Detect which cell encompasses the target text, then output its [x, y] center coordinate. 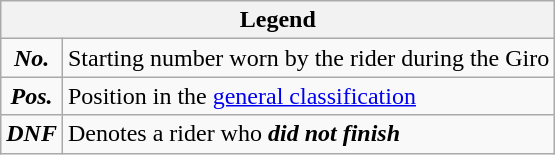
Position in the general classification [308, 96]
No. [32, 58]
DNF [32, 134]
Pos. [32, 96]
Legend [278, 20]
Denotes a rider who did not finish [308, 134]
Starting number worn by the rider during the Giro [308, 58]
